Extract the (X, Y) coordinate from the center of the cell holding the provided text.  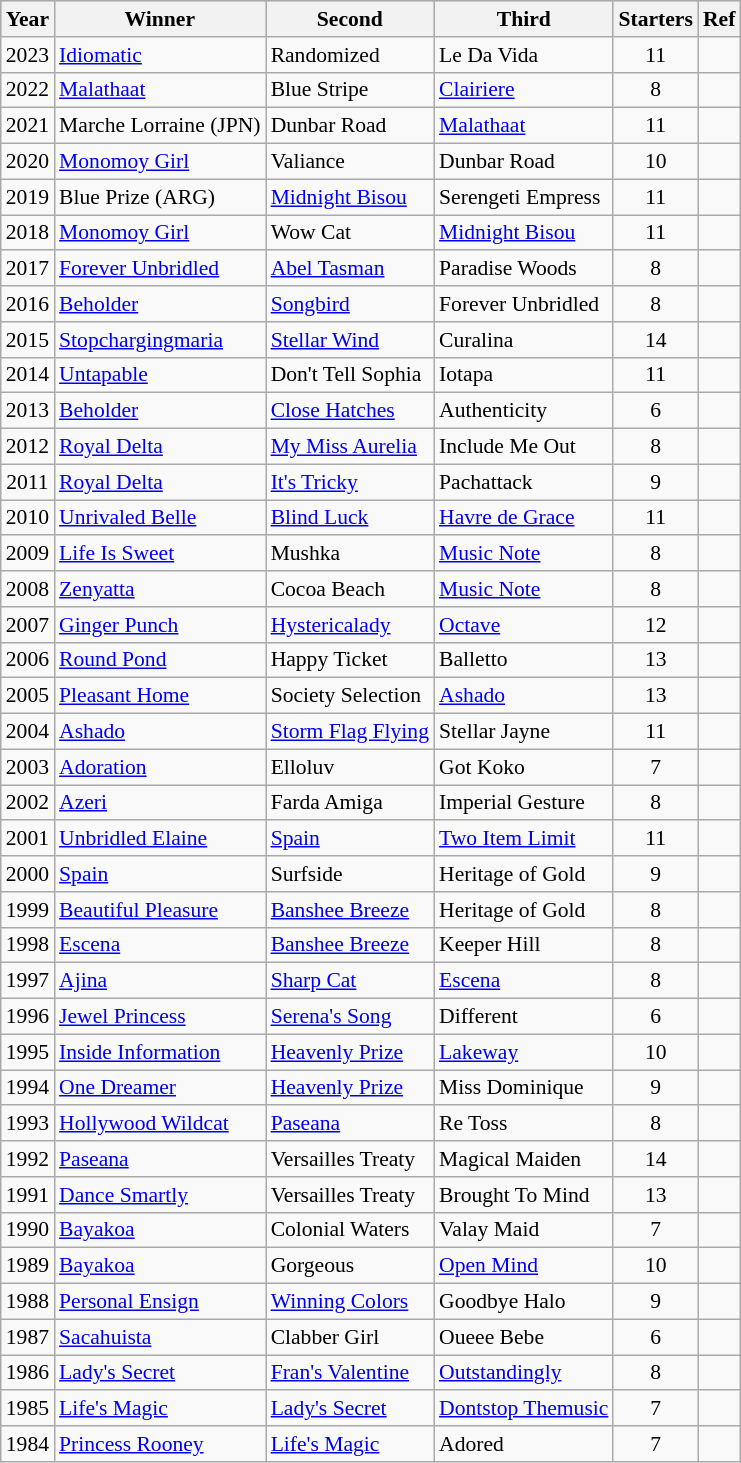
2019 (28, 197)
1999 (28, 910)
Adored (524, 1444)
Sacahuista (160, 1337)
Hystericalady (350, 625)
Winner (160, 19)
Paradise Woods (524, 269)
2007 (28, 625)
Clabber Girl (350, 1337)
Inside Information (160, 1052)
1992 (28, 1159)
Sharp Cat (350, 981)
2015 (28, 340)
Society Selection (350, 696)
Winning Colors (350, 1302)
Year (28, 19)
1997 (28, 981)
Adoration (160, 767)
Valay Maid (524, 1230)
2021 (28, 126)
Unbridled Elaine (160, 839)
Outstandingly (524, 1373)
Lakeway (524, 1052)
Pachattack (524, 482)
Jewel Princess (160, 1017)
2011 (28, 482)
Two Item Limit (524, 839)
1988 (28, 1302)
2022 (28, 90)
2000 (28, 874)
12 (655, 625)
2018 (28, 233)
Stellar Jayne (524, 732)
1986 (28, 1373)
Stellar Wind (350, 340)
Round Pond (160, 660)
Include Me Out (524, 447)
Third (524, 19)
2023 (28, 55)
Don't Tell Sophia (350, 375)
Oueee Bebe (524, 1337)
Goodbye Halo (524, 1302)
2001 (28, 839)
2003 (28, 767)
1998 (28, 945)
2005 (28, 696)
Colonial Waters (350, 1230)
Octave (524, 625)
Curalina (524, 340)
Mushka (350, 554)
Princess Rooney (160, 1444)
Magical Maiden (524, 1159)
Wow Cat (350, 233)
Happy Ticket (350, 660)
Iotapa (524, 375)
2002 (28, 803)
Gorgeous (350, 1266)
Different (524, 1017)
1984 (28, 1444)
Pleasant Home (160, 696)
Le Da Vida (524, 55)
Elloluv (350, 767)
Cocoa Beach (350, 589)
2009 (28, 554)
Blue Prize (ARG) (160, 197)
Ref (719, 19)
Balletto (524, 660)
2014 (28, 375)
Surfside (350, 874)
Valiance (350, 162)
2012 (28, 447)
My Miss Aurelia (350, 447)
Beautiful Pleasure (160, 910)
1987 (28, 1337)
Re Toss (524, 1124)
Storm Flag Flying (350, 732)
Songbird (350, 304)
1995 (28, 1052)
Randomized (350, 55)
Ginger Punch (160, 625)
Close Hatches (350, 411)
One Dreamer (160, 1088)
1994 (28, 1088)
1996 (28, 1017)
Farda Amiga (350, 803)
Imperial Gesture (524, 803)
Keeper Hill (524, 945)
Unrivaled Belle (160, 518)
Serengeti Empress (524, 197)
2013 (28, 411)
2016 (28, 304)
1991 (28, 1195)
Dance Smartly (160, 1195)
Abel Tasman (350, 269)
2006 (28, 660)
Serena's Song (350, 1017)
Clairiere (524, 90)
Personal Ensign (160, 1302)
Second (350, 19)
Authenticity (524, 411)
Blind Luck (350, 518)
Starters (655, 19)
1993 (28, 1124)
Havre de Grace (524, 518)
It's Tricky (350, 482)
Open Mind (524, 1266)
Dontstop Themusic (524, 1409)
2010 (28, 518)
Got Koko (524, 767)
1989 (28, 1266)
Life Is Sweet (160, 554)
2004 (28, 732)
Stopchargingmaria (160, 340)
Idiomatic (160, 55)
Hollywood Wildcat (160, 1124)
2008 (28, 589)
Marche Lorraine (JPN) (160, 126)
1990 (28, 1230)
Azeri (160, 803)
Ajina (160, 981)
Miss Dominique (524, 1088)
Zenyatta (160, 589)
Fran's Valentine (350, 1373)
Untapable (160, 375)
1985 (28, 1409)
Brought To Mind (524, 1195)
2020 (28, 162)
Blue Stripe (350, 90)
2017 (28, 269)
